Determine the [X, Y] coordinate at the center of the cell enclosing the given text.  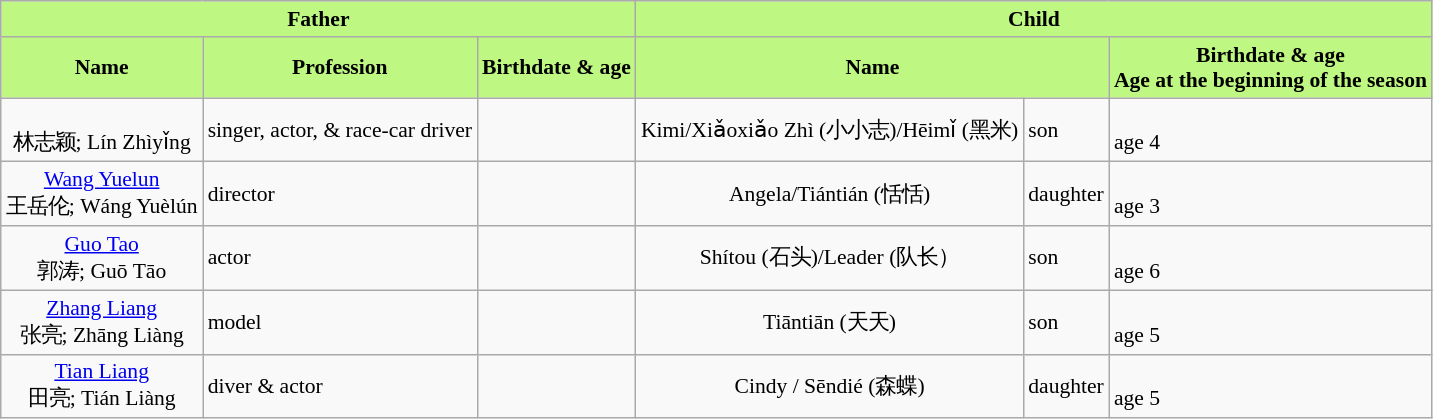
actor [340, 258]
Father [318, 19]
singer, actor, & race-car driver [340, 130]
Profession [340, 68]
Child [1034, 19]
Cindy / Sēndié (森蝶) [830, 386]
age 6 [1270, 258]
age 4 [1270, 130]
Birthdate & ageAge at the beginning of the season [1270, 68]
age 3 [1270, 194]
Zhang Liang张亮; Zhāng Liàng [102, 322]
model [340, 322]
林志颖; Lín Zhìyǐng [102, 130]
Guo Tao郭涛; Guō Tāo [102, 258]
Angela/Tiántián (恬恬) [830, 194]
Shítou (石头)/Leader (队长） [830, 258]
Birthdate & age [556, 68]
Tiāntiān (天天) [830, 322]
Kimi/Xiǎoxiǎo Zhì (小小志)/Hēimǐ (黑米) [830, 130]
director [340, 194]
Wang Yuelun王岳伦; Wáng Yuèlún [102, 194]
diver & actor [340, 386]
Tian Liang田亮; Tián Liàng [102, 386]
